Extract the (x, y) coordinate from the center of the cell holding the provided text.  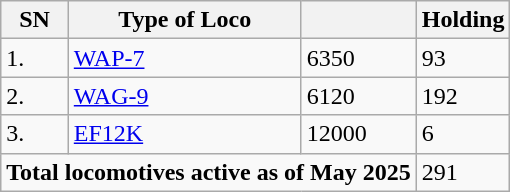
Holding (463, 20)
WAG-9 (184, 96)
6 (463, 134)
WAP-7 (184, 58)
291 (463, 172)
EF12K (184, 134)
3. (35, 134)
2. (35, 96)
93 (463, 58)
12000 (358, 134)
6350 (358, 58)
Total locomotives active as of May 2025 (208, 172)
1. (35, 58)
192 (463, 96)
SN (35, 20)
Type of Loco (184, 20)
6120 (358, 96)
